Extract the (x, y) coordinate from the center of the cell holding the provided text.  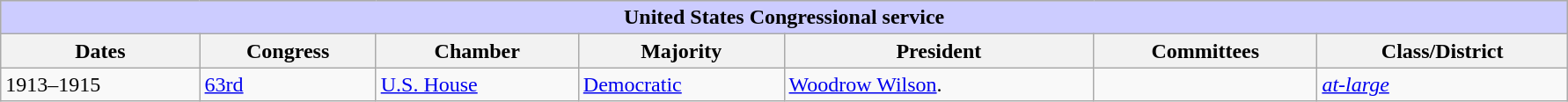
1913–1915 (100, 84)
President (939, 51)
Class/District (1443, 51)
Woodrow Wilson. (939, 84)
Congress (288, 51)
Majority (681, 51)
at-large (1443, 84)
Committees (1205, 51)
Dates (100, 51)
United States Congressional service (785, 18)
U.S. House (477, 84)
Chamber (477, 51)
63rd (288, 84)
Democratic (681, 84)
